Determine the [X, Y] coordinate at the center of the cell enclosing the given text.  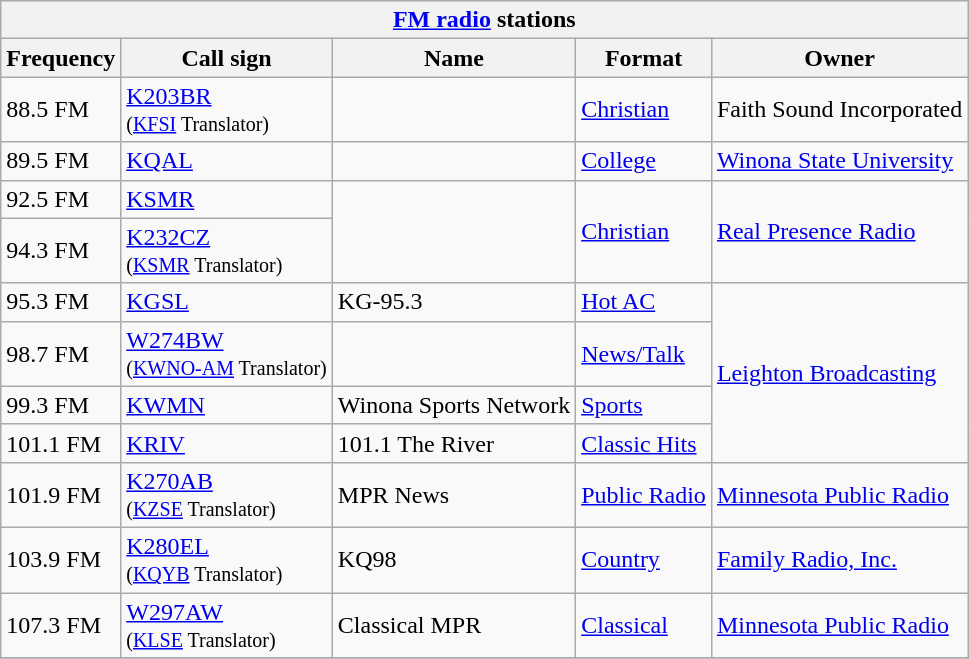
K232CZ(KSMR Translator) [227, 250]
94.3 FM [61, 250]
Classical MPR [454, 624]
FM radio stations [484, 20]
Country [644, 560]
Format [644, 58]
Public Radio [644, 494]
KQ98 [454, 560]
Hot AC [644, 302]
Winona State University [839, 161]
88.5 FM [61, 110]
News/Talk [644, 354]
Leighton Broadcasting [839, 372]
101.1 FM [61, 443]
K270AB(KZSE Translator) [227, 494]
Frequency [61, 58]
Sports [644, 405]
101.1 The River [454, 443]
College [644, 161]
Name [454, 58]
92.5 FM [61, 199]
Family Radio, Inc. [839, 560]
Faith Sound Incorporated [839, 110]
Call sign [227, 58]
101.9 FM [61, 494]
98.7 FM [61, 354]
KG-95.3 [454, 302]
K203BR(KFSI Translator) [227, 110]
Winona Sports Network [454, 405]
KRIV [227, 443]
K280EL(KQYB Translator) [227, 560]
KQAL [227, 161]
Classic Hits [644, 443]
KSMR [227, 199]
KGSL [227, 302]
95.3 FM [61, 302]
89.5 FM [61, 161]
MPR News [454, 494]
KWMN [227, 405]
W274BW(KWNO-AM Translator) [227, 354]
W297AW(KLSE Translator) [227, 624]
103.9 FM [61, 560]
Owner [839, 58]
Classical [644, 624]
107.3 FM [61, 624]
Real Presence Radio [839, 232]
99.3 FM [61, 405]
